Provide the [X, Y] coordinate of the cell's center where the given text is located.  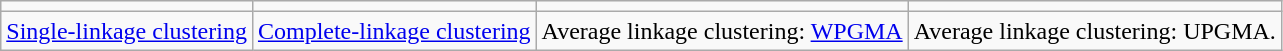
Single-linkage clustering [127, 31]
Average linkage clustering: UPGMA. [1094, 31]
Average linkage clustering: WPGMA [722, 31]
Complete-linkage clustering [394, 31]
